Extract the [X, Y] coordinate from the center of the cell holding the provided text.  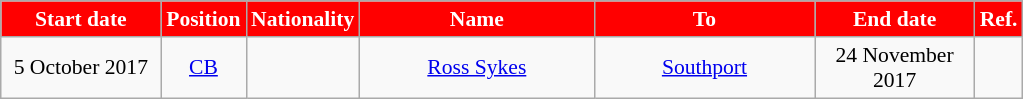
Position [204, 19]
Nationality [302, 19]
Southport [704, 68]
Ref. [999, 19]
To [704, 19]
Name [476, 19]
Start date [81, 19]
24 November 2017 [895, 68]
End date [895, 19]
Ross Sykes [476, 68]
CB [204, 68]
5 October 2017 [81, 68]
